From the cell containing the given text, extract its center point as [X, Y] coordinate. 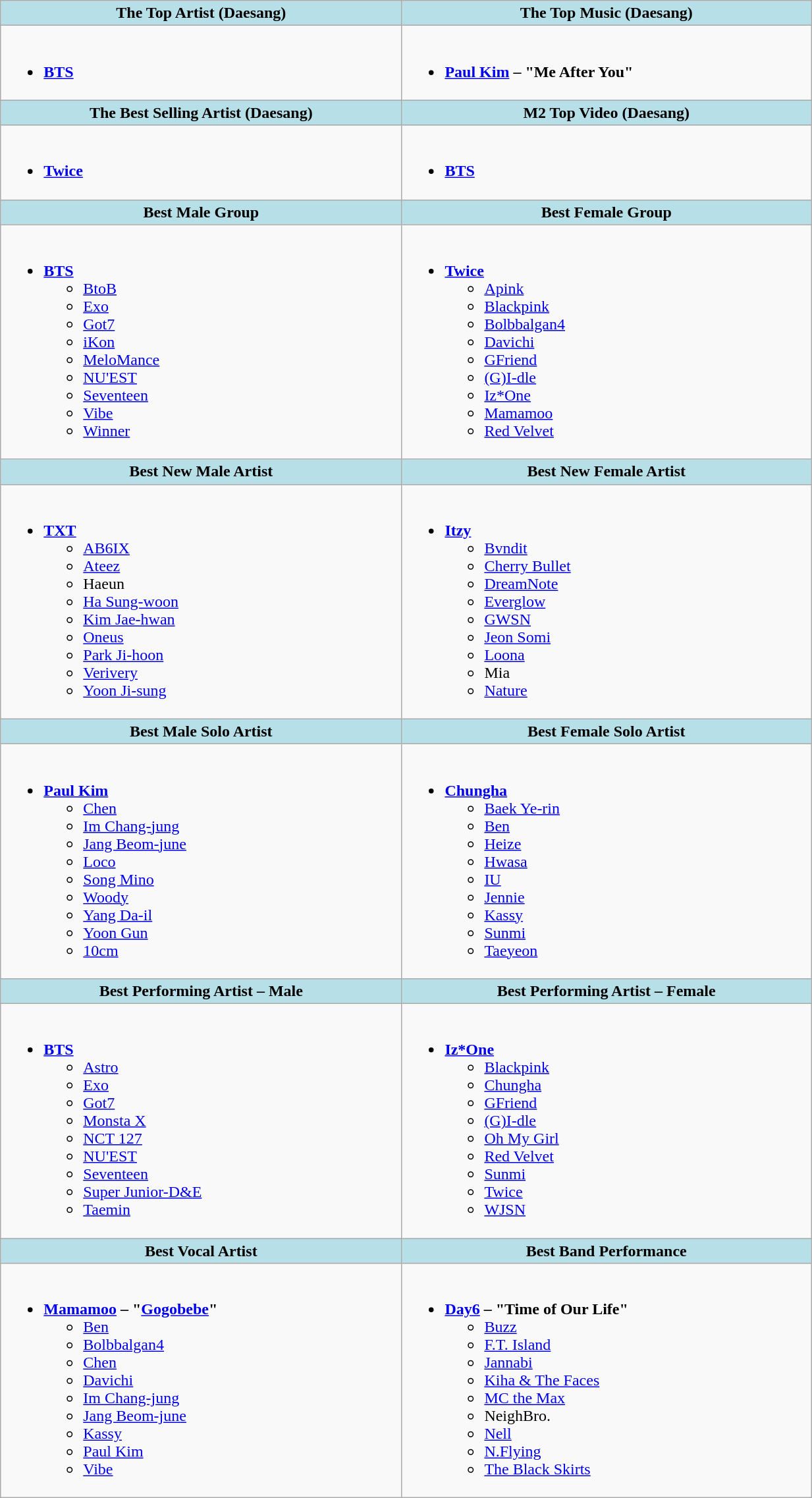
Paul Kim – "Me After You" [607, 63]
ChunghaBaek Ye-rinBenHeizeHwasaIUJennieKassySunmiTaeyeon [607, 861]
Twice [202, 162]
Best Band Performance [607, 1251]
Mamamoo – "Gogobebe"BenBolbbalgan4ChenDavichiIm Chang-jungJang Beom-juneKassyPaul KimVibe [202, 1381]
Best Male Group [202, 212]
Best Male Solo Artist [202, 731]
Best Performing Artist – Female [607, 991]
Best New Male Artist [202, 472]
Best Performing Artist – Male [202, 991]
BTSBtoBExoGot7iKonMeloManceNU'ESTSeventeenVibeWinner [202, 342]
Best New Female Artist [607, 472]
Day6 – "Time of Our Life"BuzzF.T. IslandJannabiKiha & The FacesMC the MaxNeighBro.NellN.FlyingThe Black Skirts [607, 1381]
Paul KimChenIm Chang-jungJang Beom-juneLocoSong MinoWoodyYang Da-ilYoon Gun10cm [202, 861]
The Top Artist (Daesang) [202, 13]
BTSAstroExoGot7Monsta XNCT 127NU'ESTSeventeenSuper Junior-D&ETaemin [202, 1121]
M2 Top Video (Daesang) [607, 113]
The Best Selling Artist (Daesang) [202, 113]
Best Female Group [607, 212]
TwiceApinkBlackpinkBolbbalgan4DavichiGFriend(G)I-dleIz*OneMamamooRed Velvet [607, 342]
Iz*OneBlackpinkChunghaGFriend(G)I-dleOh My GirlRed VelvetSunmiTwiceWJSN [607, 1121]
Best Female Solo Artist [607, 731]
The Top Music (Daesang) [607, 13]
TXTAB6IXAteezHaeunHa Sung-woonKim Jae-hwanOneusPark Ji-hoonVeriveryYoon Ji-sung [202, 601]
Best Vocal Artist [202, 1251]
ItzyBvnditCherry BulletDreamNoteEverglowGWSNJeon SomiLoonaMiaNature [607, 601]
